For the text-containing cell, return its midpoint in (X, Y) coordinate format. 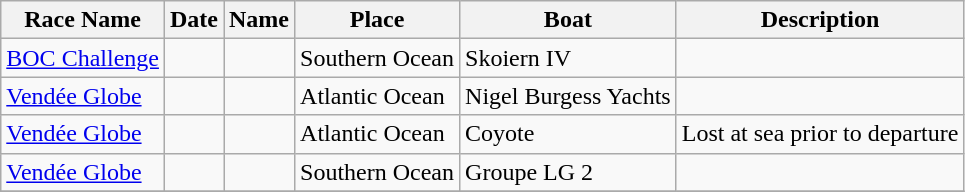
Lost at sea prior to departure (820, 134)
Coyote (568, 134)
Description (820, 20)
Race Name (83, 20)
Nigel Burgess Yachts (568, 96)
BOC Challenge (83, 58)
Boat (568, 20)
Date (194, 20)
Name (260, 20)
Groupe LG 2 (568, 172)
Place (378, 20)
Skoiern IV (568, 58)
